From the cell containing the given text, extract its center point as [X, Y] coordinate. 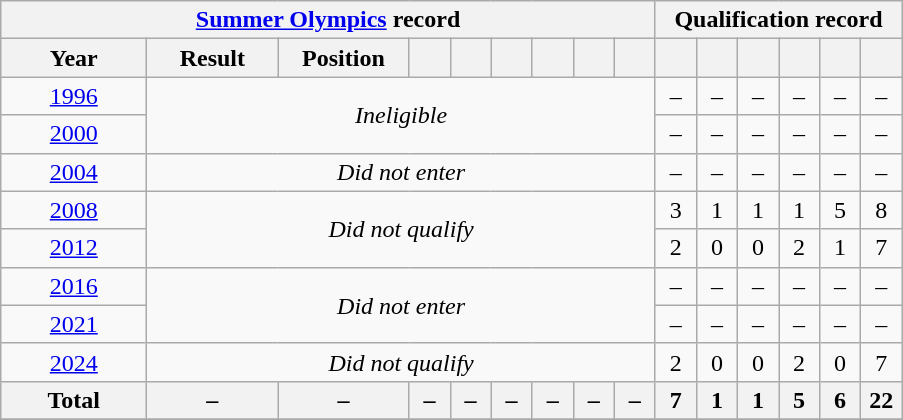
2021 [74, 324]
2012 [74, 248]
22 [882, 400]
Total [74, 400]
Ineligible [401, 115]
2016 [74, 286]
1996 [74, 96]
Qualification record [778, 20]
Result [212, 58]
2024 [74, 362]
2004 [74, 172]
8 [882, 210]
Summer Olympics record [328, 20]
6 [840, 400]
2008 [74, 210]
3 [676, 210]
Position [344, 58]
2000 [74, 134]
Year [74, 58]
